Return the [x, y] coordinate for the center point of the cell that contains the specified text.  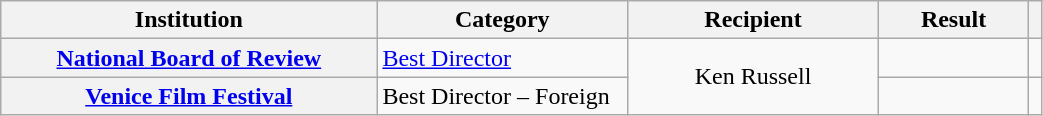
Institution [189, 20]
Result [953, 20]
Recipient [754, 20]
Best Director – Foreign [502, 96]
Ken Russell [754, 77]
Category [502, 20]
Best Director [502, 58]
Venice Film Festival [189, 96]
National Board of Review [189, 58]
